Identify which cell holds the provided text, then report its [x, y] central coordinate. 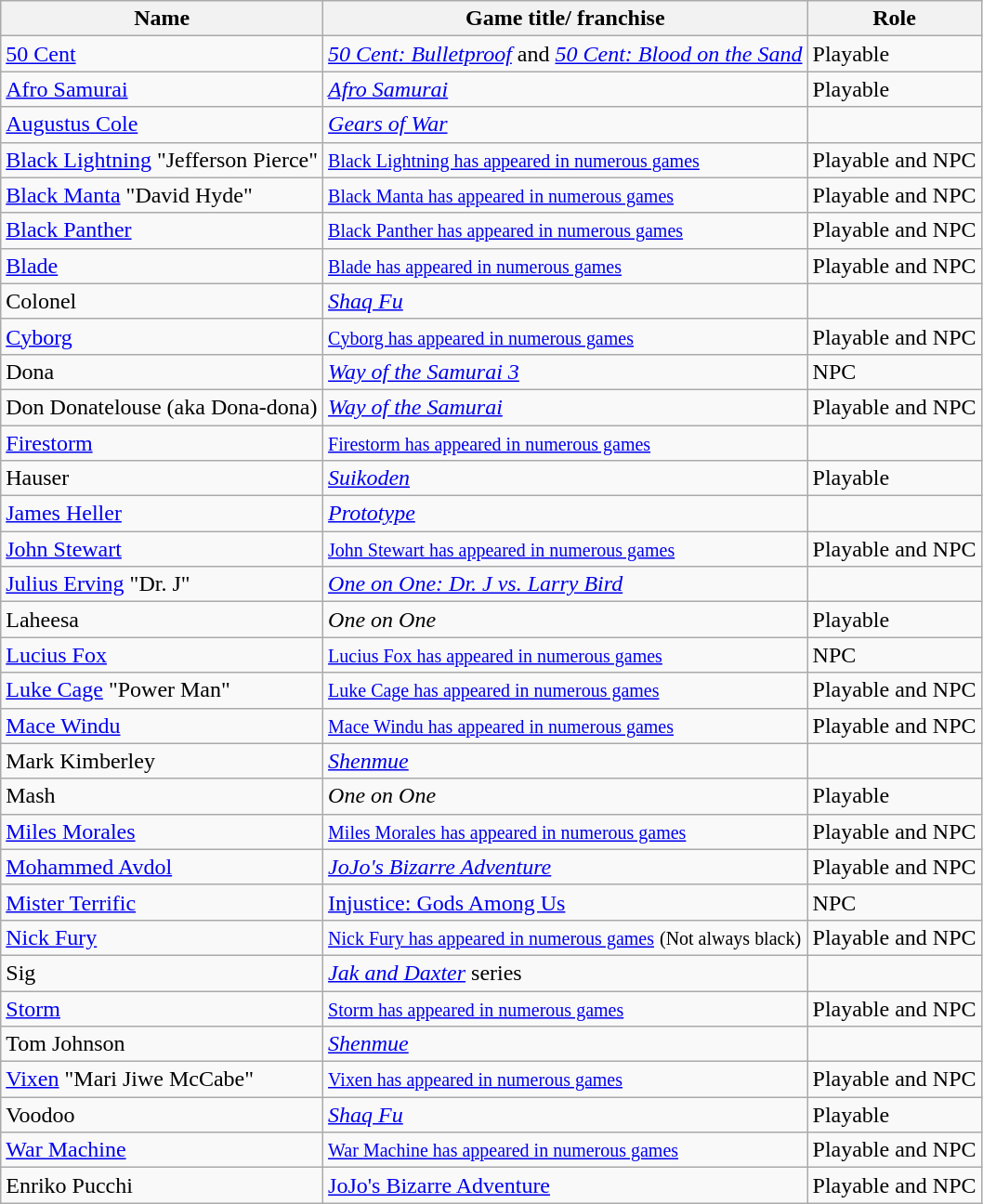
Julius Erving "Dr. J" [162, 584]
Mace Windu has appeared in numerous games [565, 726]
Tom Johnson [162, 1044]
Prototype [565, 514]
Role [894, 19]
Black Manta "David Hyde" [162, 195]
Mark Kimberley [162, 761]
Hauser [162, 478]
Don Donatelouse (aka Dona-dona) [162, 407]
War Machine has appeared in numerous games [565, 1150]
Gears of War [565, 124]
Blade has appeared in numerous games [565, 266]
James Heller [162, 514]
Firestorm [162, 443]
Mace Windu [162, 726]
Injustice: Gods Among Us [565, 902]
Luke Cage "Power Man" [162, 690]
Storm [162, 1008]
Cyborg has appeared in numerous games [565, 336]
Miles Morales [162, 831]
Lucius Fox [162, 655]
Dona [162, 372]
Black Panther [162, 230]
Mister Terrific [162, 902]
Laheesa [162, 620]
Black Lightning has appeared in numerous games [565, 160]
John Stewart has appeared in numerous games [565, 549]
Nick Fury has appeared in numerous games (Not always black) [565, 937]
John Stewart [162, 549]
Firestorm has appeared in numerous games [565, 443]
Miles Morales has appeared in numerous games [565, 831]
Vixen has appeared in numerous games [565, 1080]
50 Cent [162, 54]
Blade [162, 266]
Black Lightning "Jefferson Pierce" [162, 160]
Jak and Daxter series [565, 973]
50 Cent: Bulletproof and 50 Cent: Blood on the Sand [565, 54]
Nick Fury [162, 937]
Augustus Cole [162, 124]
Cyborg [162, 336]
Vixen "Mari Jiwe McCabe" [162, 1080]
Suikoden [565, 478]
Mash [162, 796]
Voodoo [162, 1115]
Way of the Samurai [565, 407]
Colonel [162, 301]
Lucius Fox has appeared in numerous games [565, 655]
Way of the Samurai 3 [565, 372]
Game title/ franchise [565, 19]
Black Manta has appeared in numerous games [565, 195]
Storm has appeared in numerous games [565, 1008]
Sig [162, 973]
One on One: Dr. J vs. Larry Bird [565, 584]
War Machine [162, 1150]
Mohammed Avdol [162, 867]
Luke Cage has appeared in numerous games [565, 690]
Name [162, 19]
Black Panther has appeared in numerous games [565, 230]
Enriko Pucchi [162, 1185]
